Find where the given text appears and provide that cell's center as (x, y) coordinate. 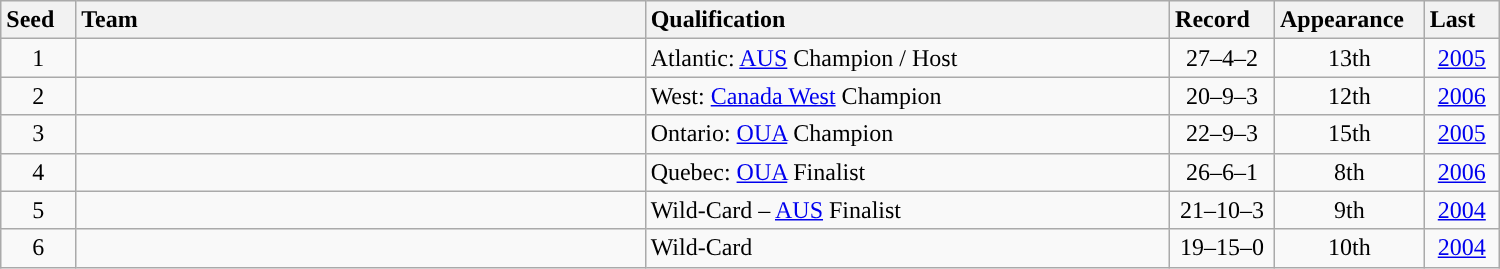
9th (1349, 210)
1 (38, 58)
Team (360, 20)
15th (1349, 134)
3 (38, 134)
19–15–0 (1222, 248)
Qualification (907, 20)
20–9–3 (1222, 96)
Wild-Card – AUS Finalist (907, 210)
Atlantic: AUS Champion / Host (907, 58)
22–9–3 (1222, 134)
27–4–2 (1222, 58)
Record (1222, 20)
10th (1349, 248)
6 (38, 248)
5 (38, 210)
13th (1349, 58)
Wild-Card (907, 248)
Seed (38, 20)
4 (38, 172)
2 (38, 96)
Quebec: OUA Finalist (907, 172)
Appearance (1349, 20)
West: Canada West Champion (907, 96)
Last (1462, 20)
21–10–3 (1222, 210)
26–6–1 (1222, 172)
12th (1349, 96)
8th (1349, 172)
Ontario: OUA Champion (907, 134)
